Return the (x, y) coordinate for the center point of the cell that contains the specified text.  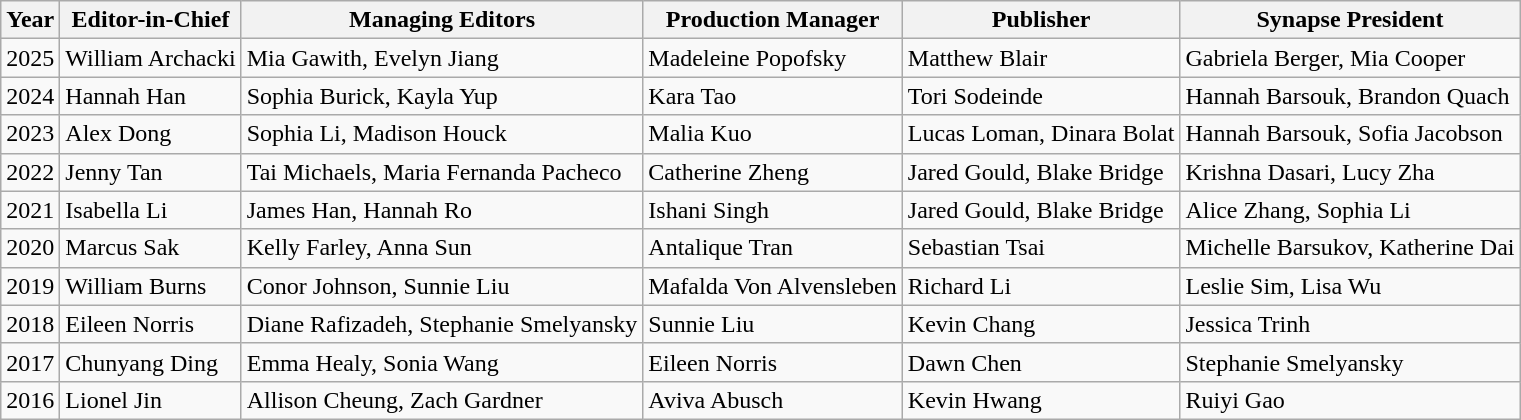
Catherine Zheng (772, 172)
Madeleine Popofsky (772, 58)
2020 (30, 248)
William Burns (150, 286)
Conor Johnson, Sunnie Liu (442, 286)
Synapse President (1350, 20)
Dawn Chen (1041, 362)
Chunyang Ding (150, 362)
Hannah Han (150, 96)
Lucas Loman, Dinara Bolat (1041, 134)
Krishna Dasari, Lucy Zha (1350, 172)
Gabriela Berger, Mia Cooper (1350, 58)
Tai Michaels, Maria Fernanda Pacheco (442, 172)
Alex Dong (150, 134)
Managing Editors (442, 20)
Matthew Blair (1041, 58)
Kara Tao (772, 96)
Editor-in-Chief (150, 20)
Kevin Hwang (1041, 400)
Sophia Li, Madison Houck (442, 134)
2017 (30, 362)
Aviva Abusch (772, 400)
Production Manager (772, 20)
Kevin Chang (1041, 324)
Sebastian Tsai (1041, 248)
Sophia Burick, Kayla Yup (442, 96)
2022 (30, 172)
2024 (30, 96)
Jenny Tan (150, 172)
Alice Zhang, Sophia Li (1350, 210)
Jessica Trinh (1350, 324)
2023 (30, 134)
Leslie Sim, Lisa Wu (1350, 286)
Sunnie Liu (772, 324)
Diane Rafizadeh, Stephanie Smelyansky (442, 324)
Emma Healy, Sonia Wang (442, 362)
Lionel Jin (150, 400)
Isabella Li (150, 210)
Michelle Barsukov, Katherine Dai (1350, 248)
2016 (30, 400)
Tori Sodeinde (1041, 96)
Hannah Barsouk, Brandon Quach (1350, 96)
Mia Gawith, Evelyn Jiang (442, 58)
Hannah Barsouk, Sofia Jacobson (1350, 134)
James Han, Hannah Ro (442, 210)
Richard Li (1041, 286)
Allison Cheung, Zach Gardner (442, 400)
Antalique Tran (772, 248)
William Archacki (150, 58)
2019 (30, 286)
Ruiyi Gao (1350, 400)
Year (30, 20)
Kelly Farley, Anna Sun (442, 248)
Malia Kuo (772, 134)
Marcus Sak (150, 248)
Ishani Singh (772, 210)
2021 (30, 210)
Publisher (1041, 20)
Stephanie Smelyansky (1350, 362)
2025 (30, 58)
Mafalda Von Alvensleben (772, 286)
2018 (30, 324)
